Return the [x, y] coordinate for the center point of the cell that contains the specified text.  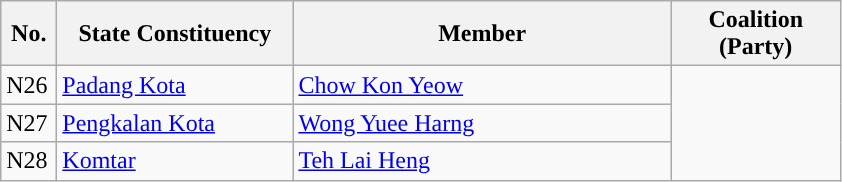
N27 [29, 123]
State Constituency [175, 34]
N26 [29, 85]
Pengkalan Kota [175, 123]
Komtar [175, 161]
Wong Yuee Harng [482, 123]
Chow Kon Yeow [482, 85]
Padang Kota [175, 85]
Member [482, 34]
Coalition (Party) [756, 34]
Teh Lai Heng [482, 161]
No. [29, 34]
N28 [29, 161]
